Search for the cell housing the specified text and yield its [x, y] center coordinate. 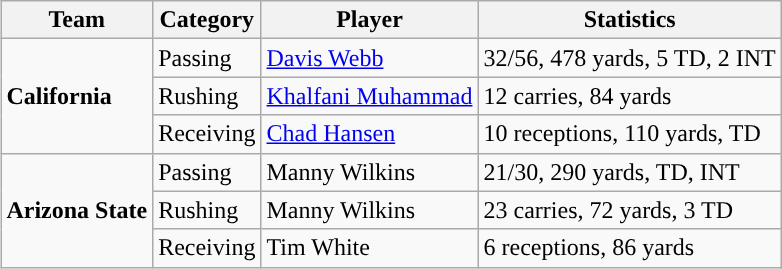
Arizona State [77, 210]
Khalfani Muhammad [370, 96]
10 receptions, 110 yards, TD [630, 134]
21/30, 290 yards, TD, INT [630, 172]
23 carries, 72 yards, 3 TD [630, 210]
Player [370, 20]
Statistics [630, 20]
Category [207, 20]
Team [77, 20]
12 carries, 84 yards [630, 96]
California [77, 96]
Tim White [370, 248]
Davis Webb [370, 58]
6 receptions, 86 yards [630, 248]
32/56, 478 yards, 5 TD, 2 INT [630, 58]
Chad Hansen [370, 134]
